Find where the given text appears and provide that cell's center as [x, y] coordinate. 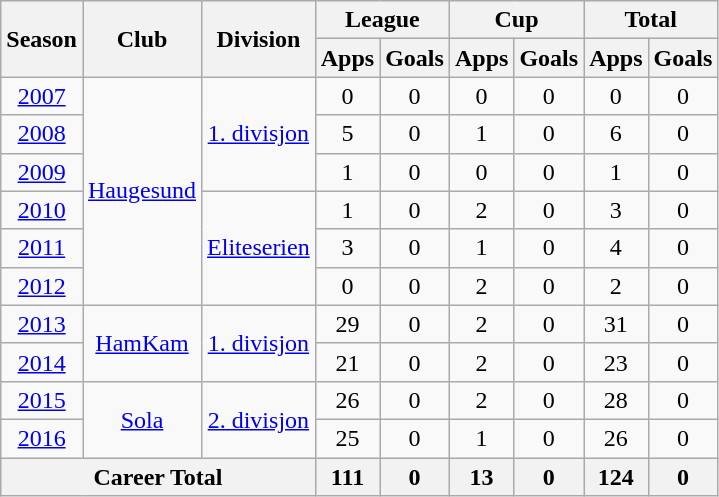
Career Total [158, 477]
2007 [42, 96]
Sola [142, 419]
2014 [42, 362]
Club [142, 39]
2008 [42, 134]
League [382, 20]
5 [347, 134]
4 [616, 248]
Total [651, 20]
2013 [42, 324]
2011 [42, 248]
Cup [516, 20]
21 [347, 362]
29 [347, 324]
Division [259, 39]
28 [616, 400]
23 [616, 362]
13 [481, 477]
Season [42, 39]
2016 [42, 438]
2012 [42, 286]
124 [616, 477]
111 [347, 477]
2. divisjon [259, 419]
2015 [42, 400]
2009 [42, 172]
6 [616, 134]
25 [347, 438]
Haugesund [142, 191]
2010 [42, 210]
Eliteserien [259, 248]
31 [616, 324]
HamKam [142, 343]
